Pinpoint the cell where the given text exists, returning its (X, Y) midpoint coordinate. 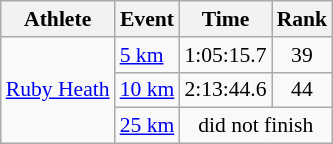
Time (225, 19)
2:13:44.6 (225, 90)
Rank (302, 19)
10 km (148, 90)
39 (302, 55)
did not finish (256, 126)
5 km (148, 55)
25 km (148, 126)
1:05:15.7 (225, 55)
44 (302, 90)
Athlete (58, 19)
Event (148, 19)
Ruby Heath (58, 90)
